Pinpoint the cell where the given text exists, returning its (x, y) midpoint coordinate. 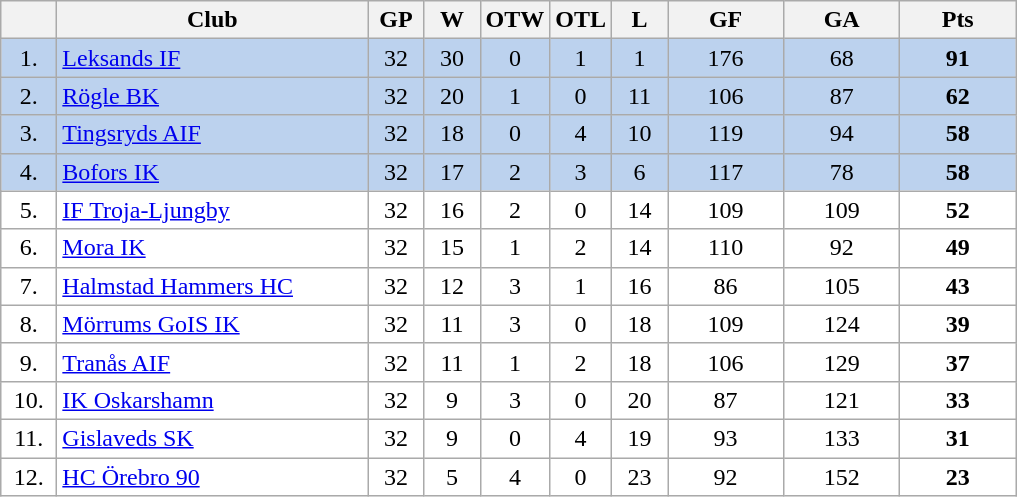
Tingsryds AIF (212, 134)
OTW (515, 20)
5 (452, 477)
Halmstad Hammers HC (212, 286)
119 (726, 134)
110 (726, 248)
86 (726, 286)
Mörrums GoIS IK (212, 324)
12 (452, 286)
Club (212, 20)
Pts (958, 20)
IF Troja-Ljungby (212, 210)
6. (29, 248)
L (640, 20)
78 (842, 172)
15 (452, 248)
HC Örebro 90 (212, 477)
Leksands IF (212, 58)
52 (958, 210)
IK Oskarshamn (212, 400)
9. (29, 362)
OTL (581, 20)
Rögle BK (212, 96)
124 (842, 324)
4. (29, 172)
19 (640, 438)
10 (640, 134)
W (452, 20)
93 (726, 438)
33 (958, 400)
Bofors IK (212, 172)
8. (29, 324)
91 (958, 58)
30 (452, 58)
121 (842, 400)
129 (842, 362)
94 (842, 134)
3. (29, 134)
133 (842, 438)
68 (842, 58)
GP (396, 20)
49 (958, 248)
12. (29, 477)
Mora IK (212, 248)
7. (29, 286)
GF (726, 20)
2. (29, 96)
37 (958, 362)
GA (842, 20)
43 (958, 286)
31 (958, 438)
117 (726, 172)
39 (958, 324)
176 (726, 58)
17 (452, 172)
62 (958, 96)
105 (842, 286)
6 (640, 172)
Gislaveds SK (212, 438)
10. (29, 400)
1. (29, 58)
11. (29, 438)
Tranås AIF (212, 362)
5. (29, 210)
152 (842, 477)
